Scan for the cell matching the given text and deliver its [X, Y] coordinate at center. 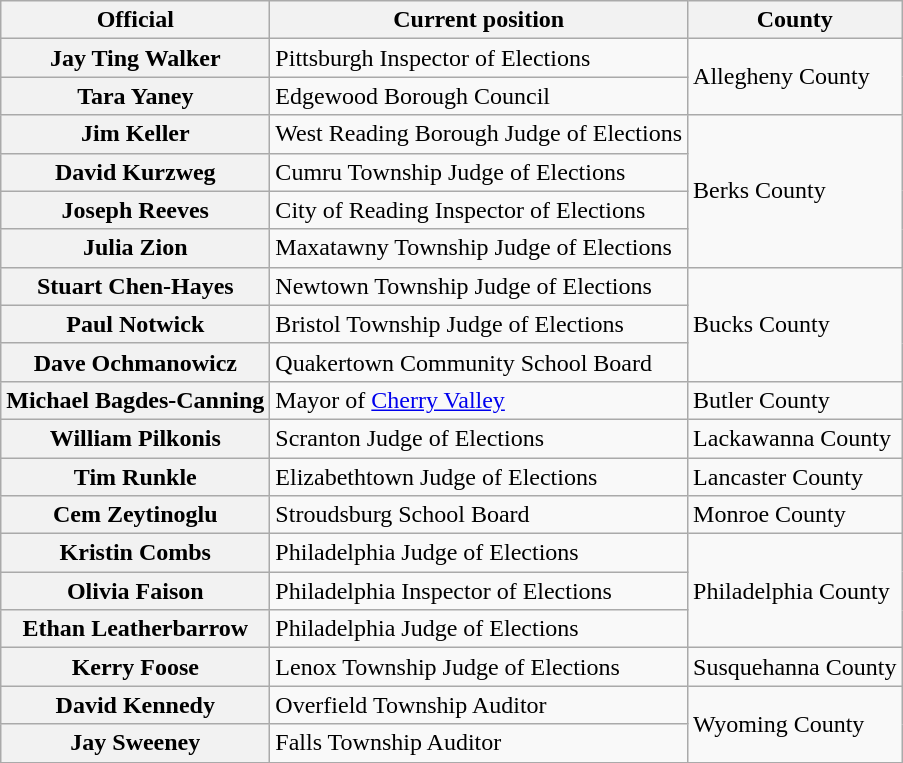
David Kennedy [136, 705]
Wyoming County [795, 724]
Julia Zion [136, 248]
Official [136, 20]
Quakertown Community School Board [479, 362]
County [795, 20]
Newtown Township Judge of Elections [479, 286]
David Kurzweg [136, 172]
Lenox Township Judge of Elections [479, 667]
Lackawanna County [795, 438]
William Pilkonis [136, 438]
Susquehanna County [795, 667]
Bucks County [795, 324]
Elizabethtown Judge of Elections [479, 477]
Monroe County [795, 515]
Stroudsburg School Board [479, 515]
Ethan Leatherbarrow [136, 629]
Current position [479, 20]
Jay Ting Walker [136, 58]
Edgewood Borough Council [479, 96]
Tara Yaney [136, 96]
Paul Notwick [136, 324]
Cumru Township Judge of Elections [479, 172]
Michael Bagdes-Canning [136, 400]
Kristin Combs [136, 553]
Philadelphia Inspector of Elections [479, 591]
Allegheny County [795, 77]
Overfield Township Auditor [479, 705]
Mayor of Cherry Valley [479, 400]
Butler County [795, 400]
Bristol Township Judge of Elections [479, 324]
Jim Keller [136, 134]
Lancaster County [795, 477]
Scranton Judge of Elections [479, 438]
Philadelphia County [795, 591]
Stuart Chen-Hayes [136, 286]
Joseph Reeves [136, 210]
Pittsburgh Inspector of Elections [479, 58]
Jay Sweeney [136, 743]
City of Reading Inspector of Elections [479, 210]
Maxatawny Township Judge of Elections [479, 248]
Cem Zeytinoglu [136, 515]
Kerry Foose [136, 667]
Tim Runkle [136, 477]
Berks County [795, 191]
Falls Township Auditor [479, 743]
Olivia Faison [136, 591]
West Reading Borough Judge of Elections [479, 134]
Dave Ochmanowicz [136, 362]
